Extract the [x, y] coordinate from the center of the cell holding the provided text.  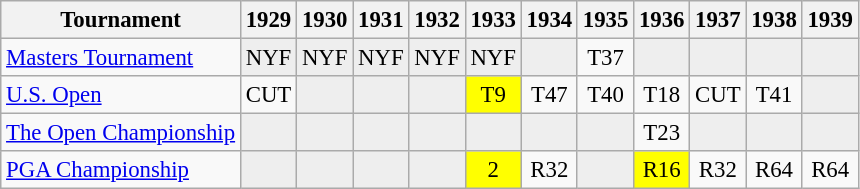
T41 [774, 95]
R16 [662, 170]
T37 [605, 58]
2 [493, 170]
1929 [268, 20]
1938 [774, 20]
1933 [493, 20]
T9 [493, 95]
1930 [325, 20]
1936 [662, 20]
1934 [549, 20]
U.S. Open [121, 95]
1931 [381, 20]
PGA Championship [121, 170]
Masters Tournament [121, 58]
T40 [605, 95]
T23 [662, 133]
T47 [549, 95]
1937 [718, 20]
1932 [437, 20]
1939 [830, 20]
Tournament [121, 20]
T18 [662, 95]
1935 [605, 20]
The Open Championship [121, 133]
